Determine the [X, Y] coordinate at the center of the cell enclosing the given text.  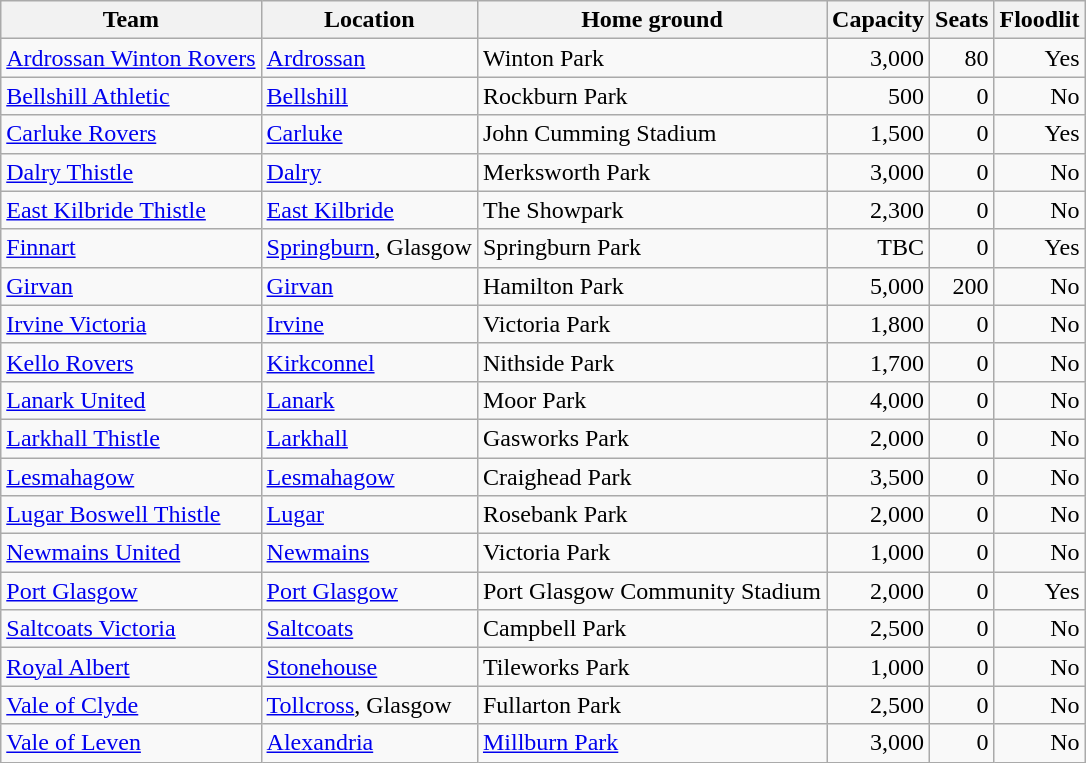
Vale of Leven [131, 743]
Royal Albert [131, 667]
Lugar [369, 515]
Nithside Park [652, 362]
Kirkconnel [369, 362]
Ardrossan [369, 58]
Lugar Boswell Thistle [131, 515]
Dalry Thistle [131, 172]
Port Glasgow Community Stadium [652, 591]
TBC [878, 248]
Rockburn Park [652, 96]
Rosebank Park [652, 515]
Moor Park [652, 400]
John Cumming Stadium [652, 134]
1,800 [878, 324]
4,000 [878, 400]
Finnart [131, 248]
Irvine [369, 324]
Campbell Park [652, 629]
Seats [962, 20]
Saltcoats [369, 629]
Bellshill Athletic [131, 96]
5,000 [878, 286]
Hamilton Park [652, 286]
Carluke Rovers [131, 134]
Larkhall [369, 438]
Millburn Park [652, 743]
Stonehouse [369, 667]
Floodlit [1040, 20]
500 [878, 96]
Lanark United [131, 400]
East Kilbride Thistle [131, 210]
2,300 [878, 210]
Capacity [878, 20]
Vale of Clyde [131, 705]
Lanark [369, 400]
Home ground [652, 20]
Carluke [369, 134]
Tileworks Park [652, 667]
Craighead Park [652, 477]
80 [962, 58]
Irvine Victoria [131, 324]
Springburn Park [652, 248]
Springburn, Glasgow [369, 248]
Winton Park [652, 58]
Fullarton Park [652, 705]
Location [369, 20]
Larkhall Thistle [131, 438]
Dalry [369, 172]
1,700 [878, 362]
The Showpark [652, 210]
Ardrossan Winton Rovers [131, 58]
Merksworth Park [652, 172]
Alexandria [369, 743]
Saltcoats Victoria [131, 629]
1,500 [878, 134]
Bellshill [369, 96]
East Kilbride [369, 210]
Newmains United [131, 553]
Gasworks Park [652, 438]
3,500 [878, 477]
Tollcross, Glasgow [369, 705]
Newmains [369, 553]
Kello Rovers [131, 362]
Team [131, 20]
200 [962, 286]
